Determine the [X, Y] coordinate at the center of the cell enclosing the given text.  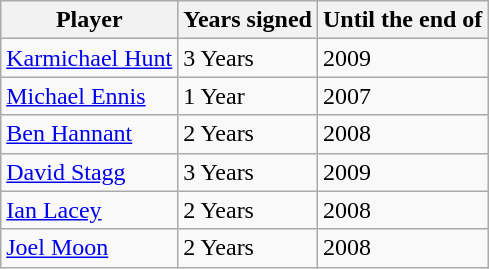
Karmichael Hunt [90, 58]
1 Year [248, 96]
Years signed [248, 20]
2007 [402, 96]
Until the end of [402, 20]
Joel Moon [90, 248]
Ben Hannant [90, 134]
David Stagg [90, 172]
Michael Ennis [90, 96]
Ian Lacey [90, 210]
Player [90, 20]
